Return the [x, y] coordinate for the center point of the cell that contains the specified text.  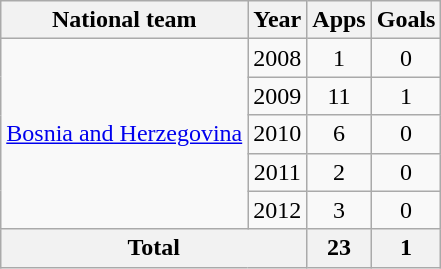
3 [339, 210]
National team [124, 20]
6 [339, 134]
2 [339, 172]
Apps [339, 20]
2008 [278, 58]
2012 [278, 210]
11 [339, 96]
2010 [278, 134]
23 [339, 248]
Goals [406, 20]
Year [278, 20]
Total [154, 248]
2009 [278, 96]
2011 [278, 172]
Bosnia and Herzegovina [124, 134]
